Return (X, Y) of the center of cell containing provided text 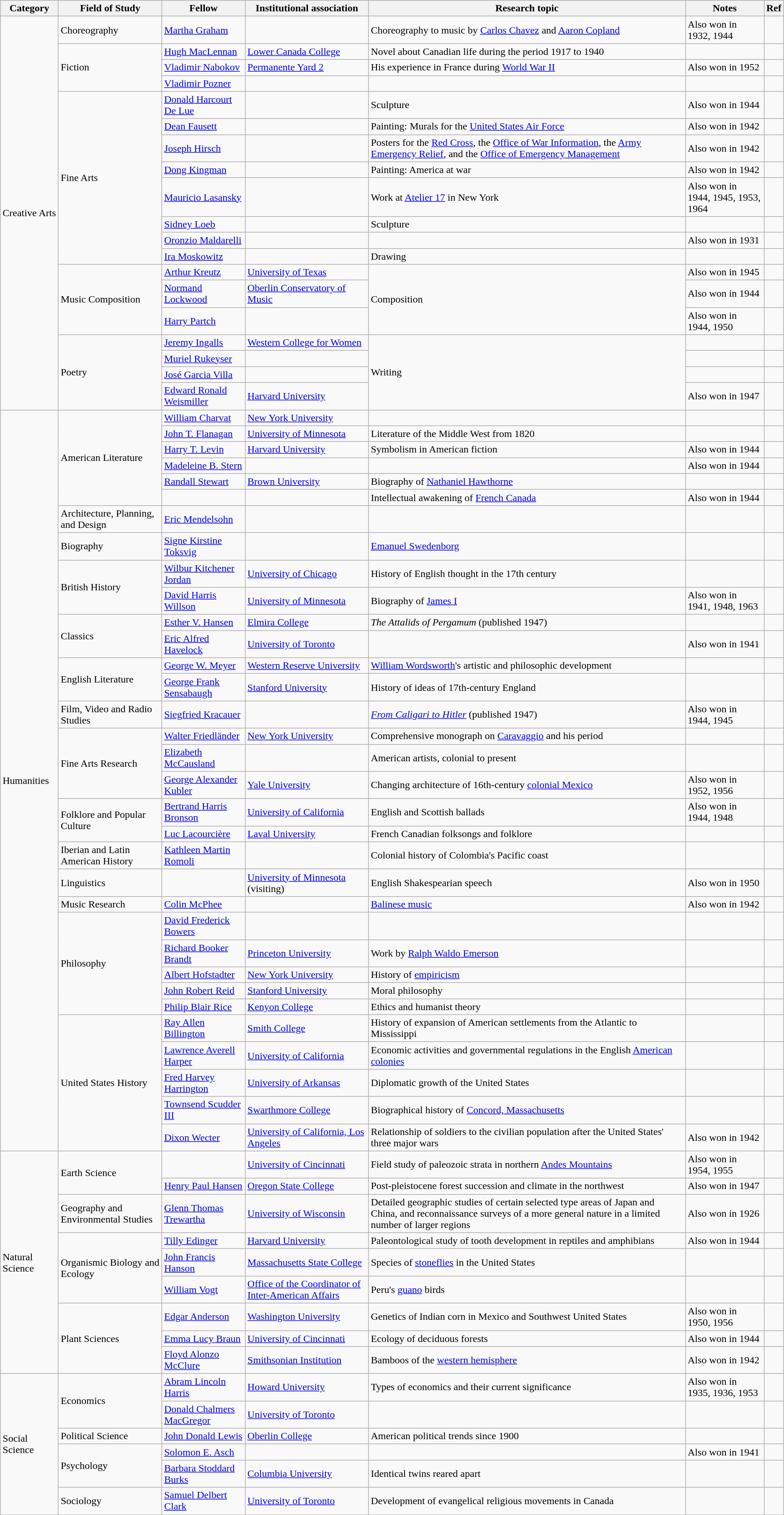
Dean Fausett (204, 127)
Oronzio Maldarelli (204, 240)
Novel about Canadian life during the period 1917 to 1940 (527, 52)
Iberian and Latin American History (110, 856)
French Canadian folksongs and folklore (527, 834)
Fine Arts Research (110, 763)
Also won in 1935, 1936, 1953 (725, 1388)
John Donald Lewis (204, 1436)
Types of economics and their current significance (527, 1388)
American political trends since 1900 (527, 1436)
Walter Friedländer (204, 736)
Oberlin College (307, 1436)
His experience in France during World War II (527, 67)
Linguistics (110, 882)
Kenyon College (307, 1007)
Plant Sciences (110, 1338)
Wilbur Kitchener Jordan (204, 573)
Eric Mendelsohn (204, 519)
Floyd Alonzo McClure (204, 1360)
Philip Blair Rice (204, 1007)
Balinese music (527, 904)
Also won in 1950, 1956 (725, 1316)
Fine Arts (110, 178)
José Garcia Villa (204, 375)
Elizabeth McCausland (204, 757)
Smith College (307, 1028)
William Vogt (204, 1290)
Swarthmore College (307, 1110)
English Shakespearian speech (527, 882)
Bamboos of the western hemisphere (527, 1360)
Martha Graham (204, 30)
University of Wisconsin (307, 1213)
Field of Study (110, 8)
University of California, Los Angeles (307, 1137)
Poetry (110, 372)
Mauricio Lasansky (204, 197)
Literature of the Middle West from 1820 (527, 434)
Identical twins reared apart (527, 1474)
Geography and Environmental Studies (110, 1213)
Also won in 1952 (725, 67)
Organismic Biology and Ecology (110, 1268)
Moral philosophy (527, 991)
Normand Lockwood (204, 294)
Also won in 1931 (725, 240)
Also won in 1941, 1948, 1963 (725, 601)
Luc Lacourcière (204, 834)
Signe Kirstine Toksvig (204, 546)
Work at Atelier 17 in New York (527, 197)
Colin McPhee (204, 904)
Peru's guano birds (527, 1290)
Edward Ronald Weismiller (204, 396)
Philosophy (110, 963)
Vladimir Pozner (204, 83)
Symbolism in American fiction (527, 450)
Glenn Thomas Trewartha (204, 1213)
Donald Harcourt De Lue (204, 105)
Species of stoneflies in the United States (527, 1262)
Economic activities and governmental regulations in the English American colonies (527, 1056)
Tilly Edinger (204, 1241)
Music Composition (110, 300)
English Literature (110, 680)
University of Arkansas (307, 1083)
University of Chicago (307, 573)
Townsend Scudder III (204, 1110)
Esther V. Hansen (204, 623)
Natural Science (29, 1262)
Changing architecture of 16th-century colonial Mexico (527, 785)
Arthur Kreutz (204, 272)
Edgar Anderson (204, 1316)
Intellectual awakening of French Canada (527, 497)
Also won in 1952, 1956 (725, 785)
Richard Booker Brandt (204, 953)
George W. Meyer (204, 666)
Sidney Loeb (204, 224)
Psychology (110, 1466)
David Harris Willson (204, 601)
Oberlin Conservatory of Music (307, 294)
Also won in 1944, 1948 (725, 812)
Notes (725, 8)
Work by Ralph Waldo Emerson (527, 953)
Office of the Coordinator of Inter-American Affairs (307, 1290)
English and Scottish ballads (527, 812)
Posters for the Red Cross, the Office of War Information, the Army Emergency Relief, and the Office of Emergency Management (527, 148)
Also won in 1944, 1945 (725, 715)
Biography of James I (527, 601)
Classics (110, 636)
Research topic (527, 8)
Earth Science (110, 1172)
Biography (110, 546)
Oregon State College (307, 1186)
Development of evangelical religious movements in Canada (527, 1501)
Also won in 1944, 1950 (725, 321)
George Frank Sensabaugh (204, 687)
Humanities (29, 780)
Choreography to music by Carlos Chavez and Aaron Copland (527, 30)
Ray Allen Billington (204, 1028)
Princeton University (307, 953)
Comprehensive monograph on Caravaggio and his period (527, 736)
Massachusetts State College (307, 1262)
Washington University (307, 1316)
Also won in 1950 (725, 882)
Howard University (307, 1388)
Composition (527, 300)
Emma Lucy Braun (204, 1339)
Henry Paul Hansen (204, 1186)
Ecology of deciduous forests (527, 1339)
Abram Lincoln Harris (204, 1388)
Also won in 1932, 1944 (725, 30)
William Wordsworth's artistic and philosophic development (527, 666)
John Robert Reid (204, 991)
From Caligari to Hitler (published 1947) (527, 715)
Harry Partch (204, 321)
Permanente Yard 2 (307, 67)
George Alexander Kubler (204, 785)
Political Science (110, 1436)
Emanuel Swedenborg (527, 546)
Solomon E. Asch (204, 1452)
Lawrence Averell Harper (204, 1056)
The Attalids of Pergamum (published 1947) (527, 623)
Institutional association (307, 8)
History of English thought in the 17th century (527, 573)
Ref (774, 8)
Also won in 1926 (725, 1213)
Vladimir Nabokov (204, 67)
Writing (527, 372)
Painting: Murals for the United States Air Force (527, 127)
Economics (110, 1401)
Film, Video and Radio Studies (110, 715)
Diplomatic growth of the United States (527, 1083)
Yale University (307, 785)
Category (29, 8)
Fiction (110, 67)
Paleontological study of tooth development in reptiles and amphibians (527, 1241)
Western College for Women (307, 343)
Ethics and humanist theory (527, 1007)
John T. Flanagan (204, 434)
Biographical history of Concord, Massachusetts (527, 1110)
Columbia University (307, 1474)
Music Research (110, 904)
Dong Kingman (204, 170)
Laval University (307, 834)
History of empiricism (527, 975)
Bertrand Harris Bronson (204, 812)
Colonial history of Colombia's Pacific coast (527, 856)
Field study of paleozoic strata in northern Andes Mountains (527, 1165)
Biography of Nathaniel Hawthorne (527, 481)
Eric Alfred Havelock (204, 644)
Western Reserve University (307, 666)
Choreography (110, 30)
Folklore and Popular Culture (110, 820)
William Charvat (204, 418)
History of expansion of American settlements from the Atlantic to Mississippi (527, 1028)
Madeleine B. Stern (204, 465)
Barbara Stoddard Burks (204, 1474)
David Frederick Bowers (204, 926)
Post-pleistocene forest succession and climate in the northwest (527, 1186)
Muriel Rukeyser (204, 359)
Brown University (307, 481)
University of Texas (307, 272)
Harry T. Levin (204, 450)
Kathleen Martin Romoli (204, 856)
Also won in 1954, 1955 (725, 1165)
Jeremy Ingalls (204, 343)
Ira Moskowitz (204, 256)
Dixon Wecter (204, 1137)
Samuel Delbert Clark (204, 1501)
Sociology (110, 1501)
University of Minnesota (visiting) (307, 882)
History of ideas of 17th-century England (527, 687)
Elmira College (307, 623)
Relationship of soldiers to the civilian population after the United States' three major wars (527, 1137)
Genetics of Indian corn in Mexico and Southwest United States (527, 1316)
Albert Hofstadter (204, 975)
Painting: America at war (527, 170)
Also won in 1945 (725, 272)
Architecture, Planning, and Design (110, 519)
Hugh MacLennan (204, 52)
Siegfried Kracauer (204, 715)
Social Science (29, 1444)
Fred Harvey Harrington (204, 1083)
Fellow (204, 8)
Joseph Hirsch (204, 148)
United States History (110, 1083)
American artists, colonial to present (527, 757)
Donald Chalmers MacGregor (204, 1414)
British History (110, 587)
Drawing (527, 256)
American Literature (110, 458)
Creative Arts (29, 213)
John Francis Hanson (204, 1262)
Also won in 1944, 1945, 1953, 1964 (725, 197)
Lower Canada College (307, 52)
Smithsonian Institution (307, 1360)
Randall Stewart (204, 481)
